Provide the (X, Y) coordinate of the cell's center where the given text is located.  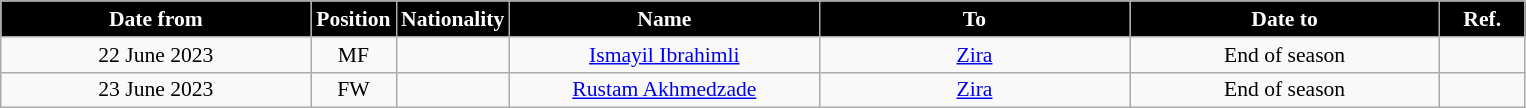
To (974, 19)
Nationality (452, 19)
FW (354, 90)
23 June 2023 (156, 90)
Rustam Akhmedzade (664, 90)
Ismayil Ibrahimli (664, 55)
Date to (1285, 19)
22 June 2023 (156, 55)
Ref. (1482, 19)
MF (354, 55)
Name (664, 19)
Position (354, 19)
Date from (156, 19)
